Detect which cell encompasses the target text, then output its [X, Y] center coordinate. 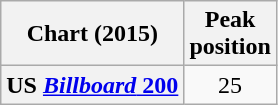
25 [230, 85]
Peakposition [230, 34]
Chart (2015) [92, 34]
US Billboard 200 [92, 85]
